From the cell containing the given text, extract its center point as (X, Y) coordinate. 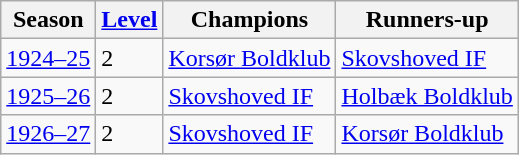
1925–26 (48, 96)
Runners-up (427, 20)
Level (130, 20)
Holbæk Boldklub (427, 96)
Champions (250, 20)
1926–27 (48, 134)
Season (48, 20)
1924–25 (48, 58)
